Capture the cell that displays the provided text and extract its [X, Y] central coordinate. 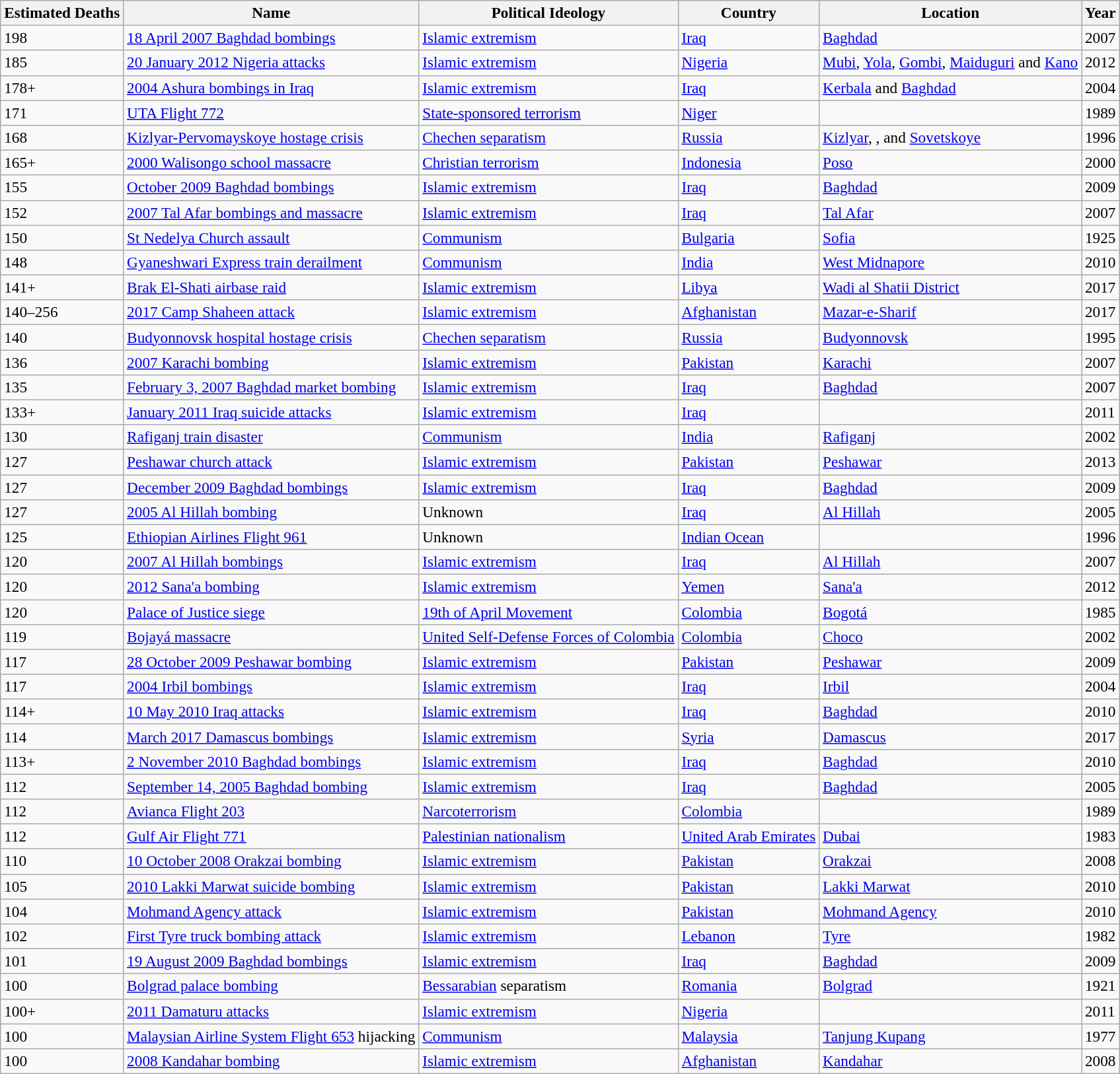
Sofia [950, 237]
140 [62, 337]
2013 [1101, 462]
February 3, 2007 Baghdad market bombing [271, 387]
UTA Flight 772 [271, 112]
September 14, 2005 Baghdad bombing [271, 786]
1995 [1101, 337]
155 [62, 188]
1977 [1101, 1036]
Year [1101, 13]
114 [62, 736]
2007 Tal Afar bombings and massacre [271, 213]
United Self-Defense Forces of Colombia [548, 637]
2000 [1101, 162]
Rafiganj train disaster [271, 437]
100+ [62, 1011]
December 2009 Baghdad bombings [271, 487]
19 August 2009 Baghdad bombings [271, 961]
Irbil [950, 686]
10 October 2008 Orakzai bombing [271, 861]
Libya [749, 287]
119 [62, 637]
2 November 2010 Baghdad bombings [271, 762]
2010 Lakki Marwat suicide bombing [271, 886]
Poso [950, 162]
Indonesia [749, 162]
Syria [749, 736]
January 2011 Iraq suicide attacks [271, 412]
1925 [1101, 237]
2012 Sana'a bombing [271, 587]
1983 [1101, 836]
Tanjung Kupang [950, 1036]
150 [62, 237]
Brak El-Shati airbase raid [271, 287]
Location [950, 13]
Lebanon [749, 936]
Mohmand Agency [950, 911]
Name [271, 13]
Bessarabian separatism [548, 986]
State-sponsored terrorism [548, 112]
Malaysia [749, 1036]
Kerbala and Baghdad [950, 88]
1982 [1101, 936]
Bolgrad [950, 986]
Estimated Deaths [62, 13]
March 2017 Damascus bombings [271, 736]
Mubi, Yola, Gombi, Maiduguri and Kano [950, 63]
102 [62, 936]
20 January 2012 Nigeria attacks [271, 63]
141+ [62, 287]
114+ [62, 711]
Mohmand Agency attack [271, 911]
Damascus [950, 736]
United Arab Emirates [749, 836]
130 [62, 437]
Sana'a [950, 587]
105 [62, 886]
Political Ideology [548, 13]
First Tyre truck bombing attack [271, 936]
Tal Afar [950, 213]
Lakki Marwat [950, 886]
104 [62, 911]
Kizlyar-Pervomayskoye hostage crisis [271, 137]
Budyonnovsk hospital hostage crisis [271, 337]
2007 Karachi bombing [271, 362]
Romania [749, 986]
136 [62, 362]
1921 [1101, 986]
Narcoterrorism [548, 811]
Gulf Air Flight 771 [271, 836]
Bogotá [950, 612]
171 [62, 112]
Palestinian nationalism [548, 836]
125 [62, 537]
178+ [62, 88]
Indian Ocean [749, 537]
110 [62, 861]
St Nedelya Church assault [271, 237]
October 2009 Baghdad bombings [271, 188]
Yemen [749, 587]
Gyaneshwari Express train derailment [271, 262]
18 April 2007 Baghdad bombings [271, 38]
2007 Al Hillah bombings [271, 561]
Kizlyar, , and Sovetskoye [950, 137]
Karachi [950, 362]
2017 Camp Shaheen attack [271, 312]
Bojayá massacre [271, 637]
2005 Al Hillah bombing [271, 512]
2011 Damaturu attacks [271, 1011]
113+ [62, 762]
133+ [62, 412]
Kandahar [950, 1061]
165+ [62, 162]
1985 [1101, 612]
Tyre [950, 936]
152 [62, 213]
Peshawar church attack [271, 462]
168 [62, 137]
Malaysian Airline System Flight 653 hijacking [271, 1036]
2008 Kandahar bombing [271, 1061]
Rafiganj [950, 437]
148 [62, 262]
Budyonnovsk [950, 337]
Niger [749, 112]
140–256 [62, 312]
101 [62, 961]
2004 Irbil bombings [271, 686]
Ethiopian Airlines Flight 961 [271, 537]
10 May 2010 Iraq attacks [271, 711]
Dubai [950, 836]
28 October 2009 Peshawar bombing [271, 662]
Bolgrad palace bombing [271, 986]
2004 Ashura bombings in Iraq [271, 88]
Orakzai [950, 861]
185 [62, 63]
19th of April Movement [548, 612]
Country [749, 13]
Avianca Flight 203 [271, 811]
135 [62, 387]
198 [62, 38]
Mazar-e-Sharif [950, 312]
Christian terrorism [548, 162]
West Midnapore [950, 262]
Bulgaria [749, 237]
Wadi al Shatii District [950, 287]
Choco [950, 637]
2000 Walisongo school massacre [271, 162]
Palace of Justice siege [271, 612]
